Locate the cell with the specified text and output its [x, y] center coordinate. 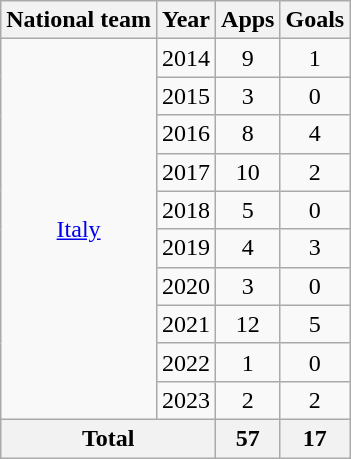
2019 [186, 248]
12 [248, 324]
2022 [186, 362]
Total [108, 438]
Italy [79, 230]
57 [248, 438]
2021 [186, 324]
2016 [186, 134]
9 [248, 58]
17 [315, 438]
Goals [315, 20]
Apps [248, 20]
2023 [186, 400]
Year [186, 20]
2014 [186, 58]
2015 [186, 96]
2020 [186, 286]
2018 [186, 210]
10 [248, 172]
8 [248, 134]
2017 [186, 172]
National team [79, 20]
